Provide the (X, Y) coordinate of the cell's center where the given text is located.  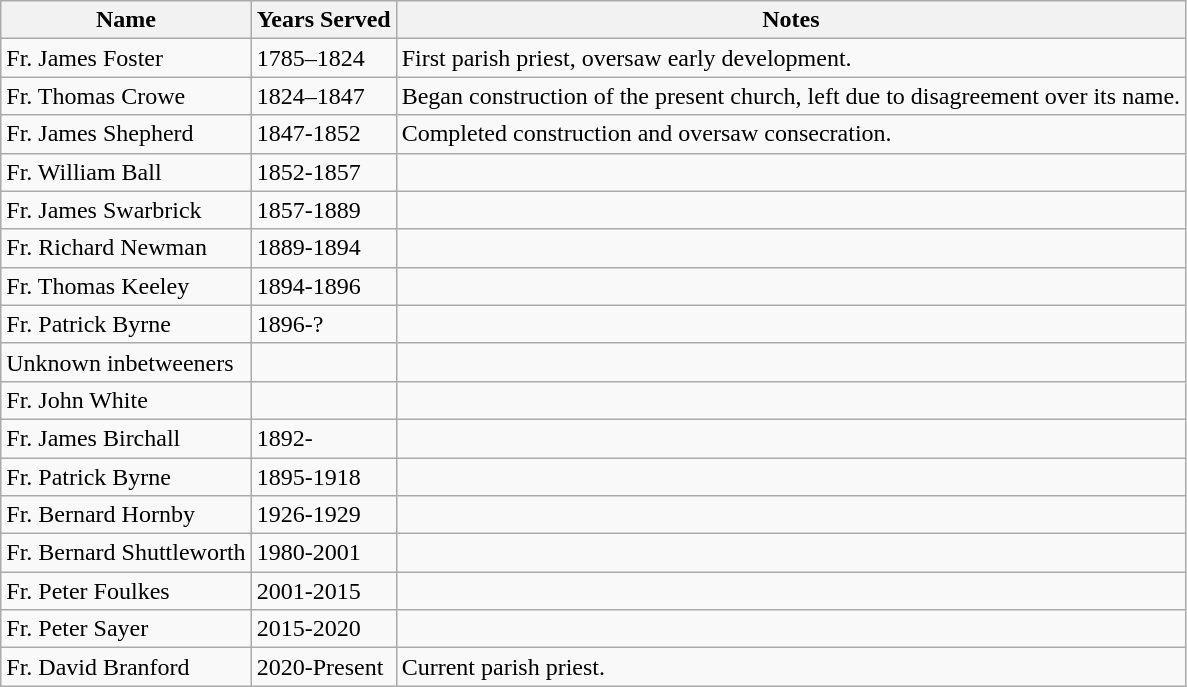
1824–1847 (324, 96)
Fr. Bernard Hornby (126, 515)
Fr. Peter Sayer (126, 629)
Fr. James Foster (126, 58)
Fr. John White (126, 400)
1894-1896 (324, 286)
Completed construction and oversaw consecration. (790, 134)
1892- (324, 438)
Fr. James Swarbrick (126, 210)
1847-1852 (324, 134)
Fr. David Branford (126, 667)
1926-1929 (324, 515)
1980-2001 (324, 553)
First parish priest, oversaw early development. (790, 58)
1895-1918 (324, 477)
Fr. Peter Foulkes (126, 591)
Fr. James Birchall (126, 438)
Fr. Thomas Keeley (126, 286)
Notes (790, 20)
Unknown inbetweeners (126, 362)
1785–1824 (324, 58)
Fr. Bernard Shuttleworth (126, 553)
2001-2015 (324, 591)
Current parish priest. (790, 667)
Fr. Richard Newman (126, 248)
1889-1894 (324, 248)
1896-? (324, 324)
Years Served (324, 20)
2015-2020 (324, 629)
1857-1889 (324, 210)
Name (126, 20)
Fr. Thomas Crowe (126, 96)
2020-Present (324, 667)
Fr. James Shepherd (126, 134)
Fr. William Ball (126, 172)
1852-1857 (324, 172)
Began construction of the present church, left due to disagreement over its name. (790, 96)
